Provide the (X, Y) coordinate of the cell's center where the given text is located.  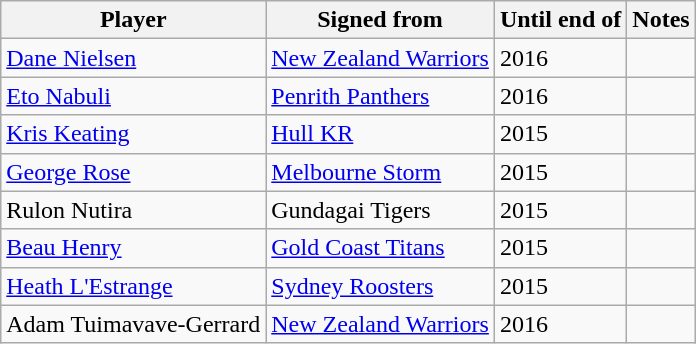
Signed from (380, 20)
Melbourne Storm (380, 172)
Beau Henry (134, 248)
Until end of (560, 20)
Gold Coast Titans (380, 248)
Player (134, 20)
Rulon Nutira (134, 210)
Penrith Panthers (380, 96)
Sydney Roosters (380, 286)
Gundagai Tigers (380, 210)
Notes (661, 20)
Heath L'Estrange (134, 286)
Dane Nielsen (134, 58)
George Rose (134, 172)
Kris Keating (134, 134)
Eto Nabuli (134, 96)
Hull KR (380, 134)
Adam Tuimavave-Gerrard (134, 324)
